Provide the (X, Y) coordinate of the cell's center where the given text is located.  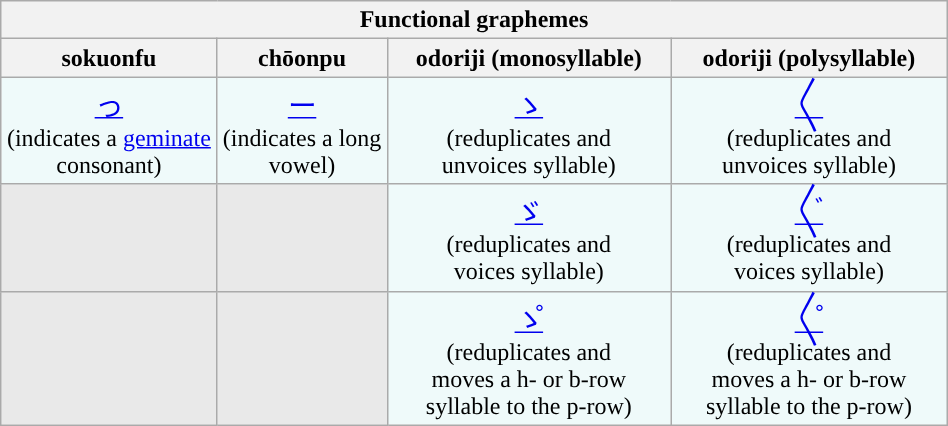
〱゙ (reduplicates andvoices syllable) (810, 238)
ゞ (reduplicates andvoices syllable) (529, 238)
っ (indicates a geminate consonant) (109, 130)
〱゚ (reduplicates andmoves a h- or b-row syllable to the p-row) (810, 358)
odoriji (monosyllable) (529, 58)
ー (indicates a long vowel) (302, 130)
sokuonfu (109, 58)
chōonpu (302, 58)
ゝ (reduplicates andunvoices syllable) (529, 130)
ゝ゚ (reduplicates andmoves a h- or b-row syllable to the p-row) (529, 358)
Functional graphemes (474, 20)
〱 (reduplicates andunvoices syllable) (810, 130)
odoriji (polysyllable) (810, 58)
